Determine the [x, y] coordinate at the center of the cell enclosing the given text.  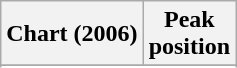
Peak position [189, 34]
Chart (2006) [72, 34]
